For the text-containing cell, return its midpoint in [X, Y] coordinate format. 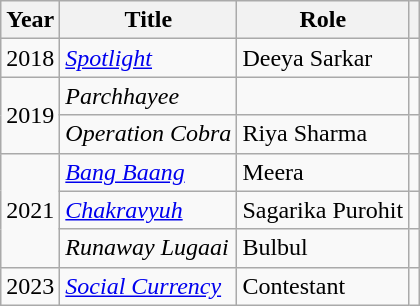
Meera [323, 172]
Operation Cobra [148, 134]
Year [30, 20]
Chakravyuh [148, 210]
Title [148, 20]
2021 [30, 210]
2018 [30, 58]
Contestant [323, 286]
2019 [30, 115]
Parchhayee [148, 96]
Social Currency [148, 286]
Deeya Sarkar [323, 58]
Role [323, 20]
Bang Baang [148, 172]
Riya Sharma [323, 134]
2023 [30, 286]
Runaway Lugaai [148, 248]
Bulbul [323, 248]
Spotlight [148, 58]
Sagarika Purohit [323, 210]
